Locate the cell with the specified text and output its [x, y] center coordinate. 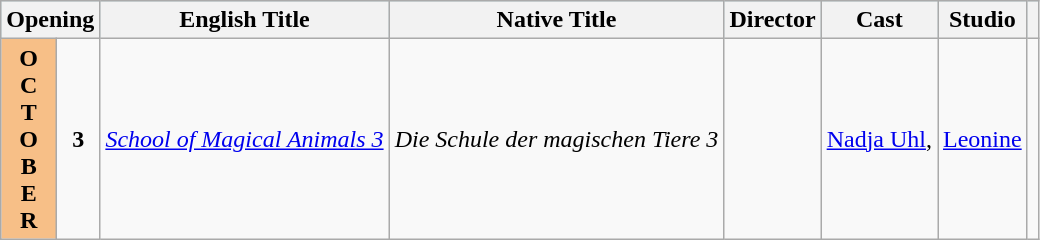
Nadja Uhl, [879, 139]
Leonine [983, 139]
3 [78, 139]
Studio [983, 20]
Cast [879, 20]
Opening [50, 20]
Die Schule der magischen Tiere 3 [556, 139]
English Title [244, 20]
Native Title [556, 20]
Director [772, 20]
OCTOBER [29, 139]
School of Magical Animals 3 [244, 139]
